Return [X, Y] of the center of cell containing provided text 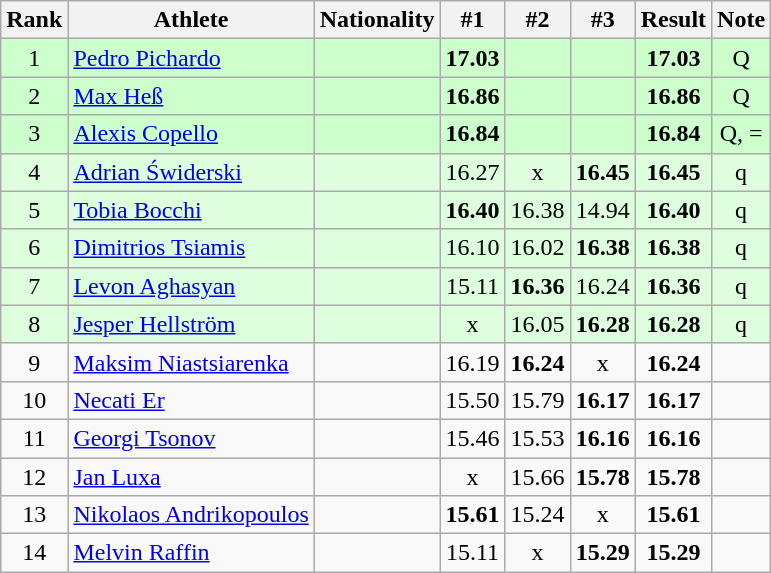
13 [34, 515]
16.27 [472, 172]
#3 [602, 20]
Melvin Raffin [191, 553]
#1 [472, 20]
15.50 [472, 400]
Max Heß [191, 96]
4 [34, 172]
Note [742, 20]
Nationality [377, 20]
Levon Aghasyan [191, 286]
Jan Luxa [191, 477]
10 [34, 400]
16.05 [538, 324]
5 [34, 210]
6 [34, 248]
14.94 [602, 210]
Alexis Copello [191, 134]
Dimitrios Tsiamis [191, 248]
9 [34, 362]
Jesper Hellström [191, 324]
Result [673, 20]
Georgi Tsonov [191, 438]
#2 [538, 20]
14 [34, 553]
16.02 [538, 248]
Nikolaos Andrikopoulos [191, 515]
15.53 [538, 438]
Necati Er [191, 400]
15.79 [538, 400]
1 [34, 58]
Tobia Bocchi [191, 210]
8 [34, 324]
16.10 [472, 248]
15.66 [538, 477]
12 [34, 477]
15.46 [472, 438]
11 [34, 438]
Athlete [191, 20]
7 [34, 286]
Q, = [742, 134]
16.19 [472, 362]
Adrian Świderski [191, 172]
Maksim Niastsiarenka [191, 362]
Pedro Pichardo [191, 58]
15.24 [538, 515]
2 [34, 96]
Rank [34, 20]
3 [34, 134]
